Return the [X, Y] coordinate for the center point of the cell that contains the specified text.  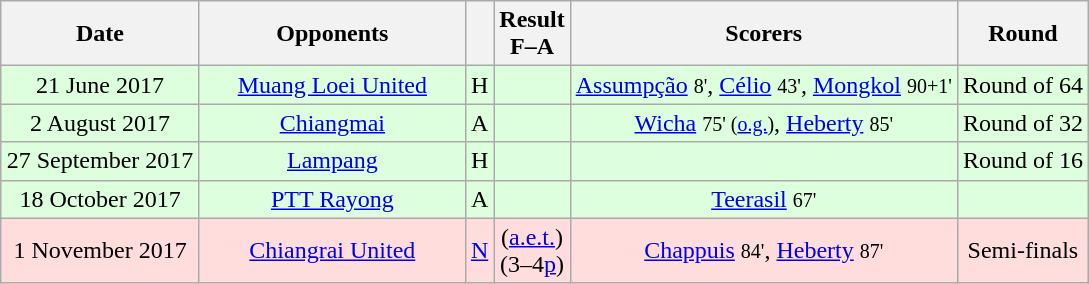
N [479, 250]
Scorers [764, 34]
(a.e.t.)(3–4p) [532, 250]
Teerasil 67' [764, 199]
Date [100, 34]
Chiangrai United [332, 250]
27 September 2017 [100, 161]
Round of 32 [1022, 123]
Muang Loei United [332, 85]
Assumpção 8', Célio 43', Mongkol 90+1' [764, 85]
PTT Rayong [332, 199]
Opponents [332, 34]
Wicha 75' (o.g.), Heberty 85' [764, 123]
Round of 16 [1022, 161]
Chappuis 84', Heberty 87' [764, 250]
18 October 2017 [100, 199]
Semi-finals [1022, 250]
1 November 2017 [100, 250]
2 August 2017 [100, 123]
21 June 2017 [100, 85]
ResultF–A [532, 34]
Round [1022, 34]
Chiangmai [332, 123]
Lampang [332, 161]
Round of 64 [1022, 85]
